Determine the [X, Y] coordinate at the center of the cell enclosing the given text.  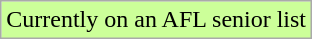
Currently on an AFL senior list [156, 20]
